Find where the given text appears and provide that cell's center as (x, y) coordinate. 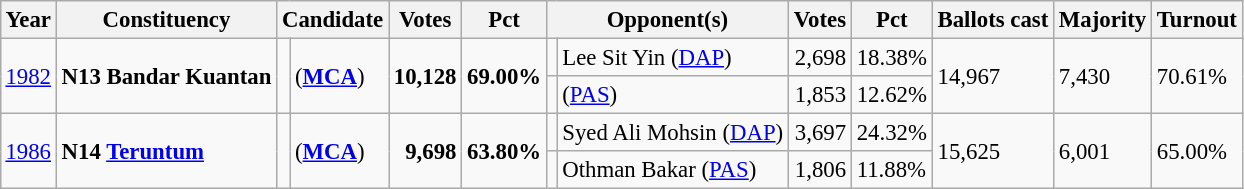
Ballots cast (992, 20)
N13 Bandar Kuantan (166, 76)
24.32% (892, 133)
65.00% (1196, 152)
Opponent(s) (667, 20)
69.00% (504, 76)
6,001 (1103, 152)
11.88% (892, 170)
70.61% (1196, 76)
Lee Sit Yin (DAP) (672, 57)
1982 (28, 76)
63.80% (504, 152)
Syed Ali Mohsin (DAP) (672, 133)
9,698 (424, 152)
3,697 (820, 133)
18.38% (892, 57)
Majority (1103, 20)
Othman Bakar (PAS) (672, 170)
1,853 (820, 95)
15,625 (992, 152)
1986 (28, 152)
12.62% (892, 95)
2,698 (820, 57)
Constituency (166, 20)
10,128 (424, 76)
14,967 (992, 76)
7,430 (1103, 76)
1,806 (820, 170)
(PAS) (672, 95)
Candidate (333, 20)
Year (28, 20)
Turnout (1196, 20)
N14 Teruntum (166, 152)
